Identify which cell holds the provided text, then report its [X, Y] central coordinate. 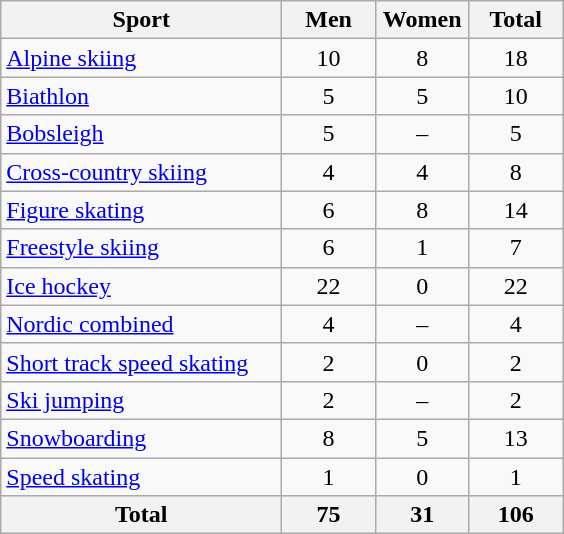
75 [329, 515]
Snowboarding [142, 438]
Short track speed skating [142, 362]
Figure skating [142, 210]
Bobsleigh [142, 134]
18 [516, 58]
Freestyle skiing [142, 248]
Speed skating [142, 477]
Biathlon [142, 96]
Women [422, 20]
13 [516, 438]
Nordic combined [142, 324]
106 [516, 515]
31 [422, 515]
7 [516, 248]
Sport [142, 20]
14 [516, 210]
Cross-country skiing [142, 172]
Ski jumping [142, 400]
Ice hockey [142, 286]
Alpine skiing [142, 58]
Men [329, 20]
